Locate the cell with the specified text and output its (X, Y) center coordinate. 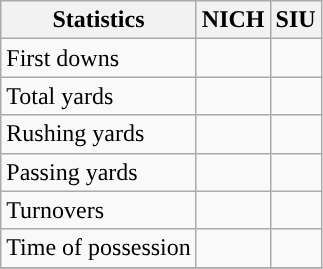
SIU (296, 20)
First downs (99, 58)
Total yards (99, 96)
Time of possession (99, 248)
Statistics (99, 20)
Rushing yards (99, 134)
Turnovers (99, 210)
Passing yards (99, 172)
NICH (233, 20)
